For the text-containing cell, return its midpoint in (x, y) coordinate format. 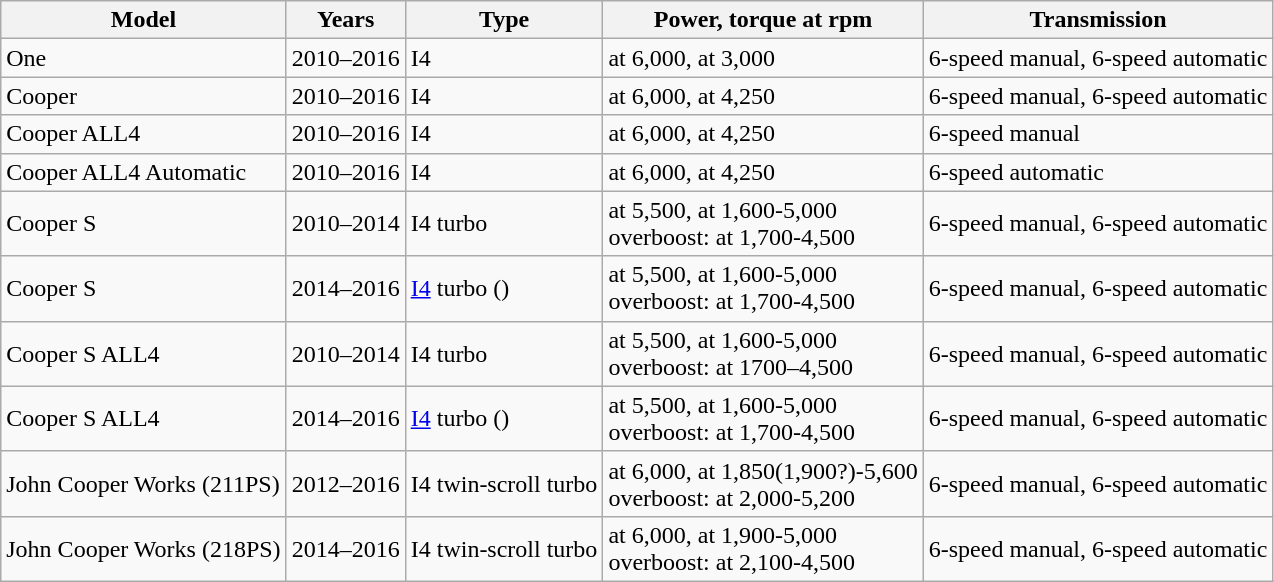
John Cooper Works (218PS) (144, 548)
6-speed manual (1098, 134)
at 6,000, at 3,000 (763, 58)
Cooper (144, 96)
Power, torque at rpm (763, 20)
at 5,500, at 1,600-5,000overboost: at 1700–4,500 (763, 354)
at 6,000, at 1,900-5,000overboost: at 2,100-4,500 (763, 548)
One (144, 58)
Model (144, 20)
John Cooper Works (211PS) (144, 484)
Type (504, 20)
2012–2016 (346, 484)
at 6,000, at 1,850(1,900?)-5,600overboost: at 2,000-5,200 (763, 484)
Transmission (1098, 20)
Cooper ALL4 (144, 134)
6-speed automatic (1098, 172)
Years (346, 20)
Cooper ALL4 Automatic (144, 172)
